Find where the given text appears and provide that cell's center as (X, Y) coordinate. 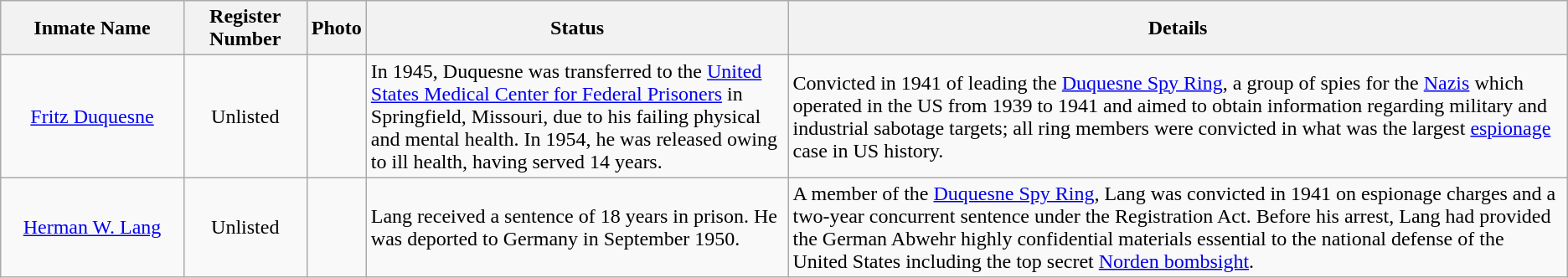
Status (577, 28)
Inmate Name (92, 28)
Herman W. Lang (92, 228)
Photo (337, 28)
Lang received a sentence of 18 years in prison. He was deported to Germany in September 1950. (577, 228)
Details (1178, 28)
Fritz Duquesne (92, 116)
Register Number (245, 28)
